Provide the [x, y] coordinate of the cell's center where the given text is located.  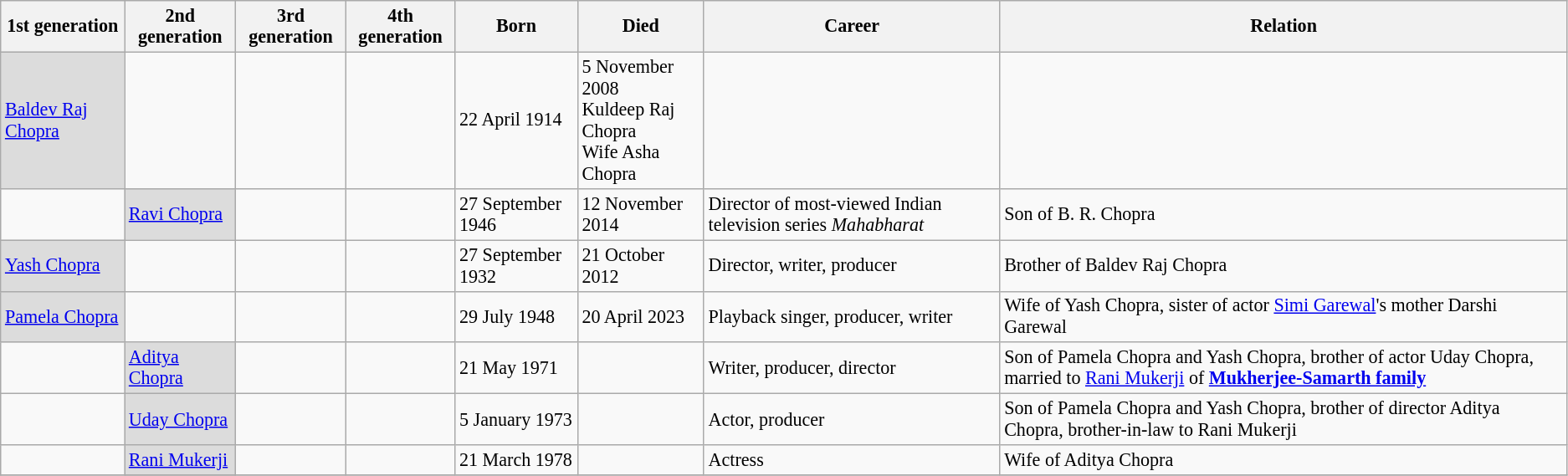
21 March 1978 [516, 460]
22 April 1914 [516, 120]
Aditya Chopra [181, 368]
Son of Pamela Chopra and Yash Chopra, brother of director Aditya Chopra, brother-in-law to Rani Mukerji [1284, 418]
Brother of Baldev Raj Chopra [1284, 264]
Pamela Chopra [63, 316]
12 November 2014 [641, 214]
Son of B. R. Chopra [1284, 214]
Playback singer, producer, writer [852, 316]
Born [516, 25]
1st generation [63, 25]
21 October 2012 [641, 264]
Actor, producer [852, 418]
Rani Mukerji [181, 460]
Director, writer, producer [852, 264]
Uday Chopra [181, 418]
5 November 2008Kuldeep Raj ChopraWife Asha Chopra [641, 120]
Baldev Raj Chopra [63, 120]
2nd generation [181, 25]
4th generation [400, 25]
Wife of Yash Chopra, sister of actor Simi Garewal's mother Darshi Garewal [1284, 316]
Son of Pamela Chopra and Yash Chopra, brother of actor Uday Chopra, married to Rani Mukerji of Mukherjee-Samarth family [1284, 368]
Actress [852, 460]
20 April 2023 [641, 316]
5 January 1973 [516, 418]
29 July 1948 [516, 316]
21 May 1971 [516, 368]
Relation [1284, 25]
Died [641, 25]
Director of most-viewed Indian television series Mahabharat [852, 214]
27 September 1946 [516, 214]
Yash Chopra [63, 264]
Writer, producer, director [852, 368]
Career [852, 25]
Ravi Chopra [181, 214]
Wife of Aditya Chopra [1284, 460]
27 September 1932 [516, 264]
3rd generation [291, 25]
